Determine the [X, Y] coordinate at the center of the cell enclosing the given text.  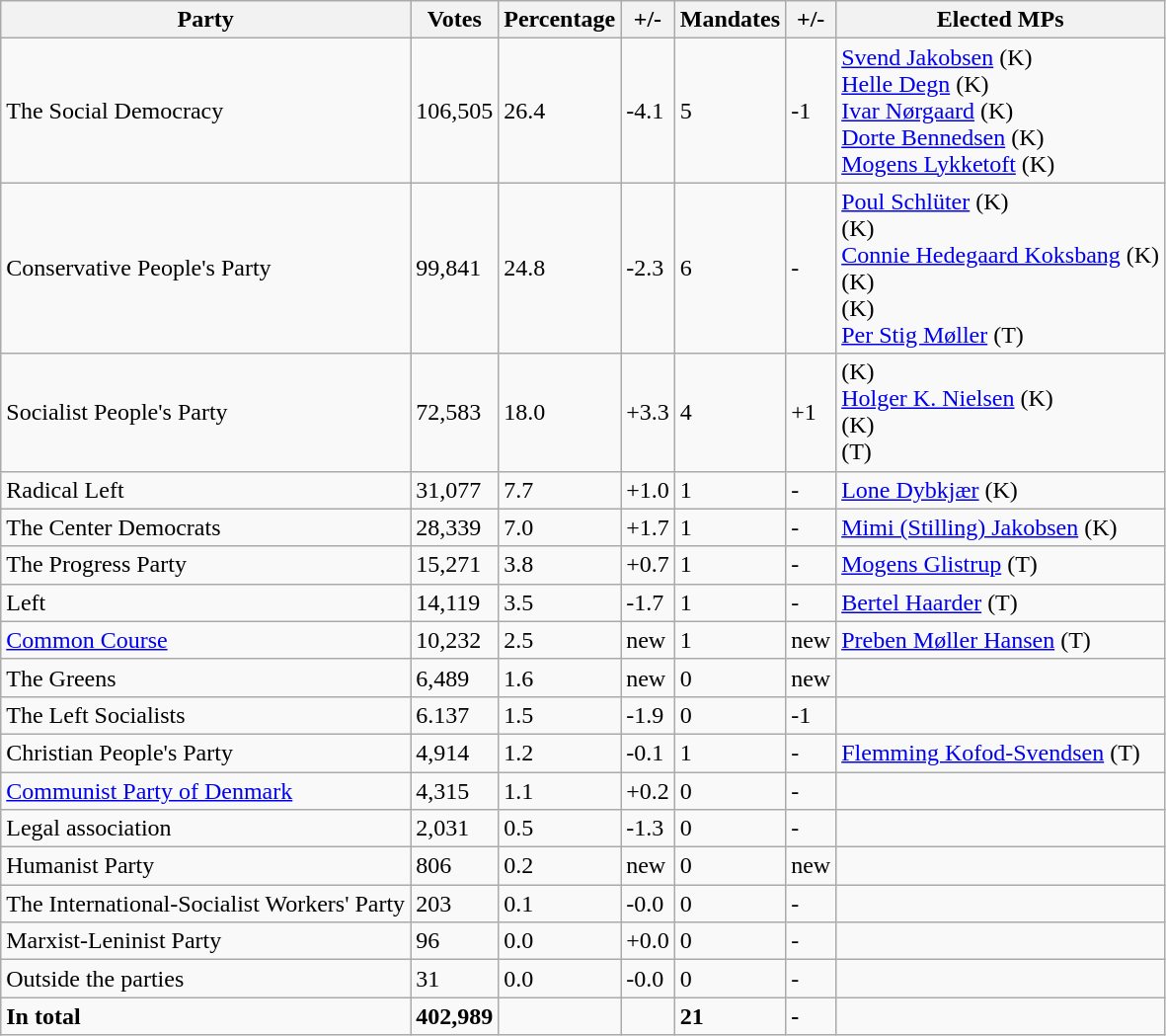
402,989 [454, 1016]
The Center Democrats [205, 527]
0.1 [560, 904]
(K)Holger K. Nielsen (K) (K) (T) [1001, 413]
72,583 [454, 413]
26.4 [560, 111]
1.1 [560, 791]
3.5 [560, 602]
Poul Schlüter (K) (K)Connie Hedegaard Koksbang (K) (K) (K)Per Stig Møller (T) [1001, 269]
7.7 [560, 490]
Common Course [205, 640]
Christian People's Party [205, 753]
5 [730, 111]
7.0 [560, 527]
Votes [454, 20]
6,489 [454, 677]
In total [205, 1016]
Communist Party of Denmark [205, 791]
Lone Dybkjær (K) [1001, 490]
Radical Left [205, 490]
-0.1 [648, 753]
Mogens Glistrup (T) [1001, 565]
21 [730, 1016]
4,914 [454, 753]
14,119 [454, 602]
+3.3 [648, 413]
The International-Socialist Workers' Party [205, 904]
6 [730, 269]
Legal association [205, 829]
The Greens [205, 677]
2.5 [560, 640]
6.137 [454, 715]
Outside the parties [205, 979]
The Left Socialists [205, 715]
4,315 [454, 791]
+0.0 [648, 941]
2,031 [454, 829]
806 [454, 866]
96 [454, 941]
-4.1 [648, 111]
-1.9 [648, 715]
-1.7 [648, 602]
Left [205, 602]
+0.7 [648, 565]
Mandates [730, 20]
-1.3 [648, 829]
1.5 [560, 715]
The Progress Party [205, 565]
-2.3 [648, 269]
10,232 [454, 640]
0.2 [560, 866]
Percentage [560, 20]
3.8 [560, 565]
+1.0 [648, 490]
1.6 [560, 677]
31,077 [454, 490]
+1 [812, 413]
Marxist-Leninist Party [205, 941]
+1.7 [648, 527]
Humanist Party [205, 866]
Mimi (Stilling) Jakobsen (K) [1001, 527]
Conservative People's Party [205, 269]
203 [454, 904]
18.0 [560, 413]
24.8 [560, 269]
Svend Jakobsen (K)Helle Degn (K)Ivar Nørgaard (K)Dorte Bennedsen (K)Mogens Lykketoft (K) [1001, 111]
28,339 [454, 527]
Preben Møller Hansen (T) [1001, 640]
4 [730, 413]
1.2 [560, 753]
The Social Democracy [205, 111]
+0.2 [648, 791]
31 [454, 979]
106,505 [454, 111]
Elected MPs [1001, 20]
Party [205, 20]
99,841 [454, 269]
Flemming Kofod-Svendsen (T) [1001, 753]
15,271 [454, 565]
Socialist People's Party [205, 413]
Bertel Haarder (T) [1001, 602]
0.5 [560, 829]
